Provide the [X, Y] coordinate of the cell's center where the given text is located.  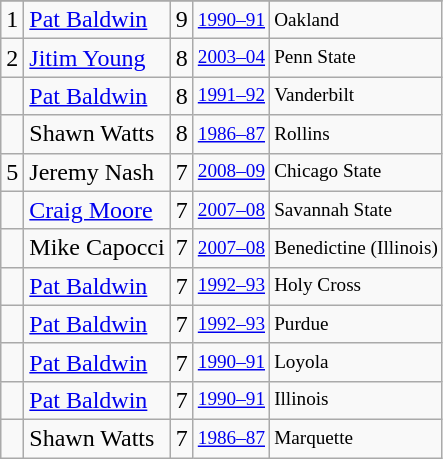
Loyola [356, 362]
Mike Capocci [97, 248]
Savannah State [356, 210]
5 [12, 172]
Jitim Young [97, 58]
Oakland [356, 20]
Illinois [356, 400]
2 [12, 58]
Holy Cross [356, 286]
2008–09 [231, 172]
Jeremy Nash [97, 172]
2003–04 [231, 58]
1991–92 [231, 96]
Vanderbilt [356, 96]
Penn State [356, 58]
Benedictine (Illinois) [356, 248]
Marquette [356, 438]
1 [12, 20]
Rollins [356, 134]
Chicago State [356, 172]
Purdue [356, 324]
9 [182, 20]
Craig Moore [97, 210]
